Return the [X, Y] coordinate for the center point of the cell that contains the specified text.  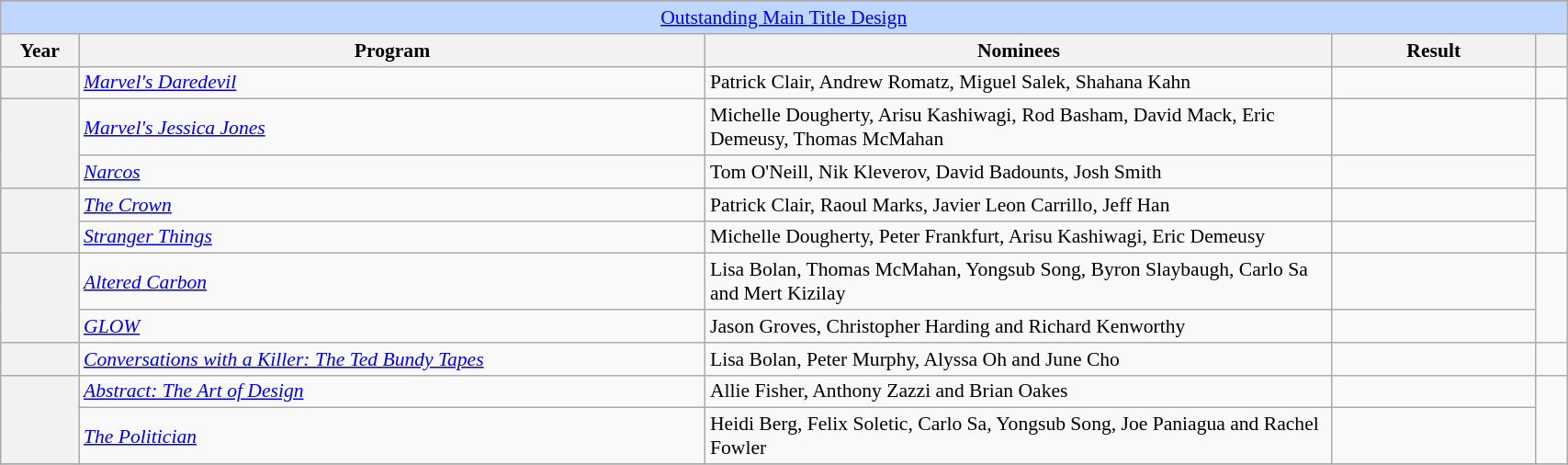
The Politician [392, 436]
Program [392, 51]
Abstract: The Art of Design [392, 391]
The Crown [392, 205]
Lisa Bolan, Thomas McMahan, Yongsub Song, Byron Slaybaugh, Carlo Sa and Mert Kizilay [1019, 281]
Altered Carbon [392, 281]
Conversations with a Killer: The Ted Bundy Tapes [392, 359]
Outstanding Main Title Design [784, 17]
Marvel's Daredevil [392, 83]
Nominees [1019, 51]
Allie Fisher, Anthony Zazzi and Brian Oakes [1019, 391]
Lisa Bolan, Peter Murphy, Alyssa Oh and June Cho [1019, 359]
Michelle Dougherty, Peter Frankfurt, Arisu Kashiwagi, Eric Demeusy [1019, 237]
Heidi Berg, Felix Soletic, Carlo Sa, Yongsub Song, Joe Paniagua and Rachel Fowler [1019, 436]
Result [1434, 51]
Tom O'Neill, Nik Kleverov, David Badounts, Josh Smith [1019, 172]
Year [40, 51]
Jason Groves, Christopher Harding and Richard Kenworthy [1019, 326]
Stranger Things [392, 237]
Narcos [392, 172]
Patrick Clair, Raoul Marks, Javier Leon Carrillo, Jeff Han [1019, 205]
Michelle Dougherty, Arisu Kashiwagi, Rod Basham, David Mack, Eric Demeusy, Thomas McMahan [1019, 127]
Patrick Clair, Andrew Romatz, Miguel Salek, Shahana Kahn [1019, 83]
Marvel's Jessica Jones [392, 127]
GLOW [392, 326]
